Extract the (x, y) coordinate from the center of the cell holding the provided text.  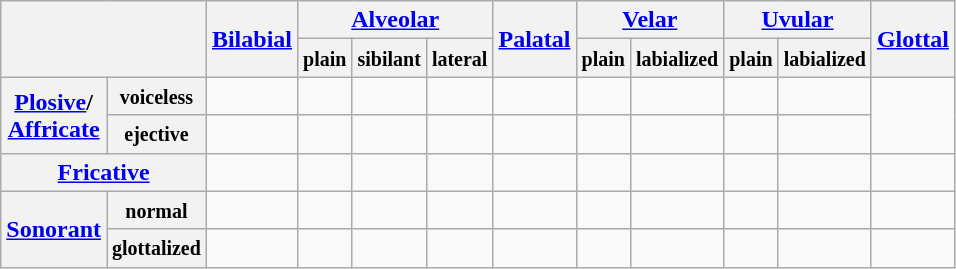
ejective (156, 134)
Sonorant (54, 229)
sibilant (389, 58)
Bilabial (252, 39)
Palatal (534, 39)
Velar (650, 20)
Fricative (104, 172)
Plosive/Affricate (54, 115)
normal (156, 210)
Alveolar (396, 20)
voiceless (156, 96)
glottalized (156, 248)
lateral (460, 58)
Glottal (912, 39)
Uvular (798, 20)
